Pinpoint the cell where the given text exists, returning its (X, Y) midpoint coordinate. 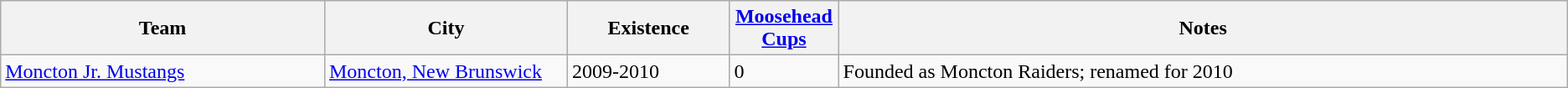
Existence (648, 28)
2009-2010 (648, 71)
City (446, 28)
Founded as Moncton Raiders; renamed for 2010 (1203, 71)
Notes (1203, 28)
Moosehead Cups (784, 28)
0 (784, 71)
Team (162, 28)
Moncton, New Brunswick (446, 71)
Moncton Jr. Mustangs (162, 71)
